Locate the cell with the specified text and output its [x, y] center coordinate. 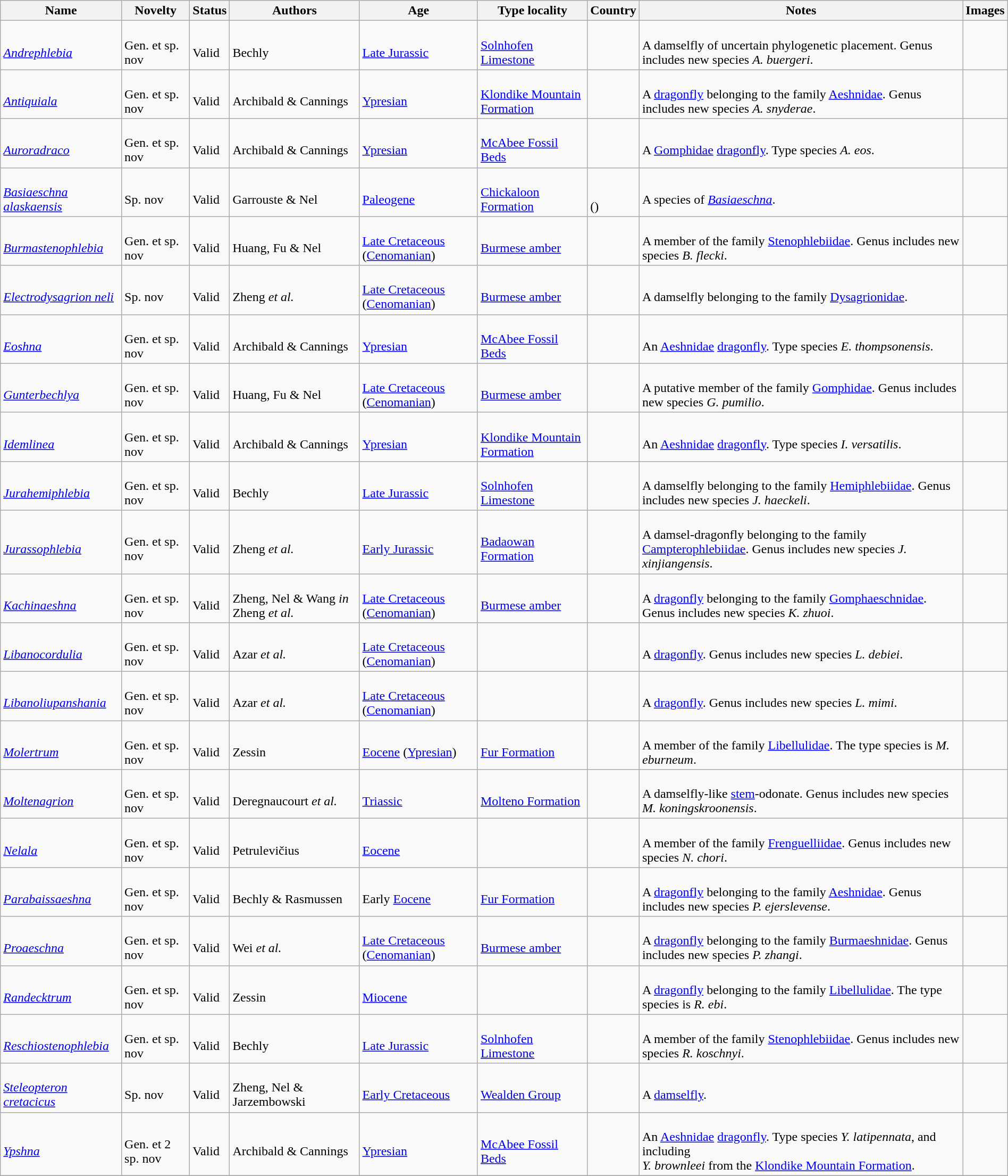
Wealden Group [532, 1088]
A dragonfly belonging to the family Aeshnidae. Genus includes new species P. ejerslevense. [801, 892]
An Aeshnidae dragonfly. Type species I. versatilis. [801, 437]
Age [418, 11]
A dragonfly belonging to the family Libellulidae. The type species is R. ebi. [801, 990]
Proaeschna [61, 941]
A Gomphidae dragonfly. Type species A. eos. [801, 143]
Kachinaeshna [61, 598]
A damselfly belonging to the family Dysagrionidae. [801, 290]
Eoshna [61, 339]
() [614, 192]
Auroradraco [61, 143]
Chickaloon Formation [532, 192]
Status [209, 11]
Images [985, 11]
Reschiostenophlebia [61, 1039]
Ypshna [61, 1144]
Molertrum [61, 745]
A member of the family Libellulidae. The type species is M. eburneum. [801, 745]
A dragonfly. Genus includes new species L. mimi. [801, 696]
Idemlinea [61, 437]
Miocene [418, 990]
Early Cretaceous [418, 1088]
Jurahemiphlebia [61, 486]
Basiaeschna alaskaensis [61, 192]
A damselfly of uncertain phylogenetic placement. Genus includes new species A. buergeri. [801, 45]
A member of the family Stenophlebiidae. Genus includes new species B. flecki. [801, 241]
A damselfly-like stem-odonate. Genus includes new species M. koningskroonensis. [801, 794]
Authors [295, 11]
Libanocordulia [61, 647]
Randecktrum [61, 990]
A dragonfly belonging to the family Gomphaeschnidae. Genus includes new species K. zhuoi. [801, 598]
A damselfly. [801, 1088]
An Aeshnidae dragonfly. Type species Y. latipennata, and including Y. brownleei from the Klondike Mountain Formation. [801, 1144]
Name [61, 11]
Gen. et 2 sp. nov [156, 1144]
Novelty [156, 11]
Notes [801, 11]
A dragonfly. Genus includes new species L. debiei. [801, 647]
Nelala [61, 843]
A member of the family Stenophlebiidae. Genus includes new species R. koschnyi. [801, 1039]
Deregnaucourt et al. [295, 794]
Badaowan Formation [532, 541]
A dragonfly belonging to the family Aeshnidae. Genus includes new species A. snyderae. [801, 94]
Eocene (Ypresian) [418, 745]
Steleopteron cretacicus [61, 1088]
A species of Basiaeschna. [801, 192]
Wei et al. [295, 941]
Garrouste & Nel [295, 192]
Gunterbechlya [61, 388]
Jurassophlebia [61, 541]
A putative member of the family Gomphidae. Genus includes new species G. pumilio. [801, 388]
Petrulevičius [295, 843]
Bechly & Rasmussen [295, 892]
Country [614, 11]
Early Jurassic [418, 541]
Moltenagrion [61, 794]
Electrodysagrion neli [61, 290]
Type locality [532, 11]
Burmastenophlebia [61, 241]
A member of the family Frenguelliidae. Genus includes new species N. chori. [801, 843]
Andrephlebia [61, 45]
A damselfly belonging to the family Hemiphlebiidae. Genus includes new species J. haeckeli. [801, 486]
Paleogene [418, 192]
Molteno Formation [532, 794]
Antiquiala [61, 94]
A dragonfly belonging to the family Burmaeshnidae. Genus includes new species P. zhangi. [801, 941]
Parabaissaeshna [61, 892]
Zheng, Nel & Wang in Zheng et al. [295, 598]
Libanoliupanshania [61, 696]
A damsel-dragonfly belonging to the family Campterophlebiidae. Genus includes new species J. xinjiangensis. [801, 541]
Eocene [418, 843]
An Aeshnidae dragonfly. Type species E. thompsonensis. [801, 339]
Early Eocene [418, 892]
Triassic [418, 794]
Zheng, Nel & Jarzembowski [295, 1088]
